Detect which cell encompasses the target text, then output its [X, Y] center coordinate. 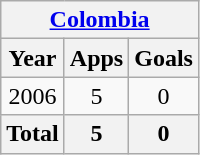
Apps [96, 58]
Colombia [100, 20]
Year [33, 58]
Total [33, 134]
2006 [33, 96]
Goals [164, 58]
